Capture the cell that displays the provided text and extract its (x, y) central coordinate. 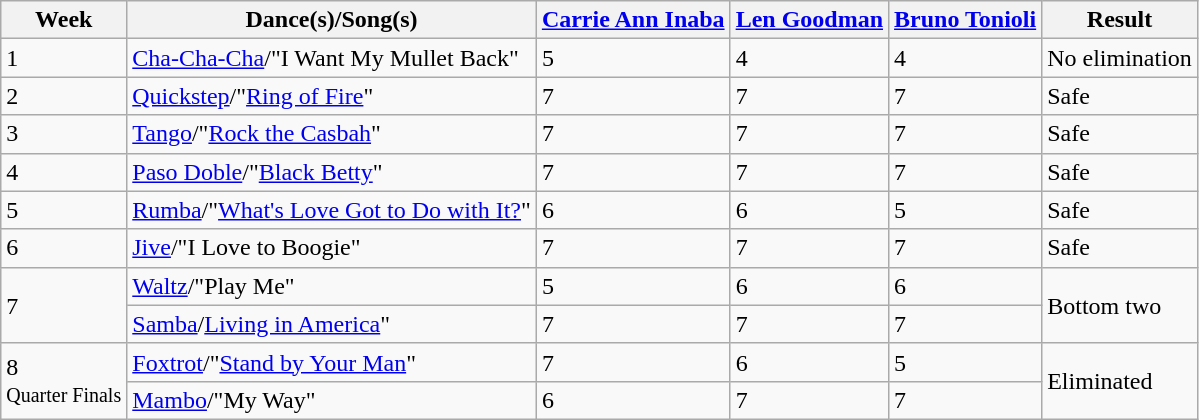
Cha-Cha-Cha/"I Want My Mullet Back" (332, 58)
3 (64, 134)
Tango/"Rock the Casbah" (332, 134)
Jive/"I Love to Boogie" (332, 248)
Foxtrot/"Stand by Your Man" (332, 362)
1 (64, 58)
Waltz/"Play Me" (332, 286)
Dance(s)/Song(s) (332, 20)
8Quarter Finals (64, 381)
Week (64, 20)
Rumba/"What's Love Got to Do with It?" (332, 210)
Bottom two (1120, 305)
Quickstep/"Ring of Fire" (332, 96)
Mambo/"My Way" (332, 400)
No elimination (1120, 58)
Paso Doble/"Black Betty" (332, 172)
Eliminated (1120, 381)
Samba/Living in America" (332, 324)
2 (64, 96)
Carrie Ann Inaba (633, 20)
Result (1120, 20)
Bruno Tonioli (966, 20)
Len Goodman (809, 20)
